Capture the cell that displays the provided text and extract its [x, y] central coordinate. 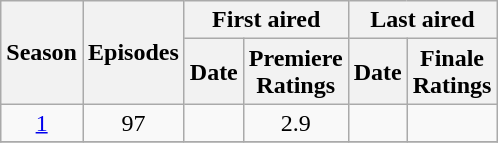
1 [42, 123]
PremiereRatings [296, 72]
First aired [266, 20]
Season [42, 52]
97 [133, 123]
2.9 [296, 123]
Last aired [422, 20]
FinaleRatings [452, 72]
Episodes [133, 52]
